Detect which cell encompasses the target text, then output its (x, y) center coordinate. 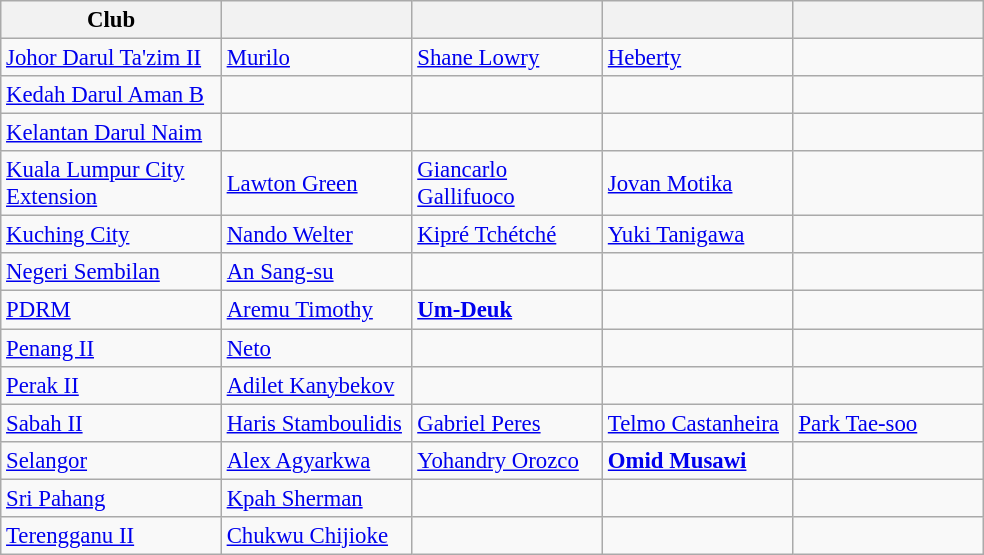
Sabah II (112, 423)
Club (112, 20)
Kedah Darul Aman B (112, 95)
Shane Lowry (508, 58)
Giancarlo Gallifuoco (508, 184)
Yohandry Orozco (508, 460)
Kpah Sherman (316, 498)
Selangor (112, 460)
Telmo Castanheira (698, 423)
Murilo (316, 58)
Nando Welter (316, 235)
Aremu Timothy (316, 310)
Adilet Kanybekov (316, 385)
Penang II (112, 348)
Heberty (698, 58)
An Sang-su (316, 273)
Sri Pahang (112, 498)
Kuala Lumpur City Extension (112, 184)
Kelantan Darul Naim (112, 133)
Negeri Sembilan (112, 273)
PDRM (112, 310)
Kuching City (112, 235)
Alex Agyarkwa (316, 460)
Lawton Green (316, 184)
Um-Deuk (508, 310)
Park Tae-soo (888, 423)
Omid Musawi (698, 460)
Kipré Tchétché (508, 235)
Jovan Motika (698, 184)
Johor Darul Ta'zim II (112, 58)
Haris Stamboulidis (316, 423)
Terengganu II (112, 536)
Chukwu Chijioke (316, 536)
Gabriel Peres (508, 423)
Yuki Tanigawa (698, 235)
Neto (316, 348)
Perak II (112, 385)
